Determine the (x, y) coordinate at the center of the cell enclosing the given text.  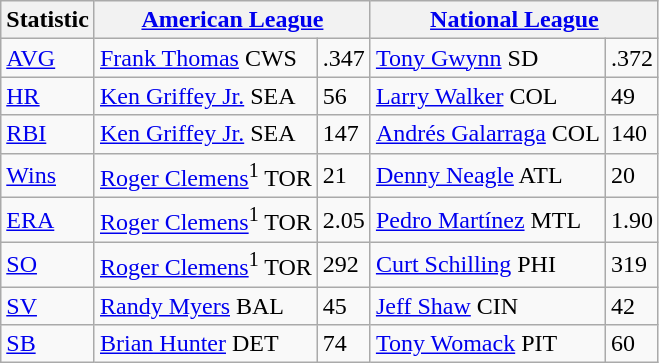
Wins (48, 176)
Denny Neagle ATL (488, 176)
SV (48, 306)
20 (632, 176)
56 (344, 96)
147 (344, 134)
Jeff Shaw CIN (488, 306)
292 (344, 264)
Larry Walker COL (488, 96)
ERA (48, 220)
42 (632, 306)
1.90 (632, 220)
Tony Womack PIT (488, 344)
60 (632, 344)
21 (344, 176)
Tony Gwynn SD (488, 58)
HR (48, 96)
.347 (344, 58)
Frank Thomas CWS (206, 58)
Pedro Martínez MTL (488, 220)
National League (514, 20)
SB (48, 344)
Statistic (48, 20)
Brian Hunter DET (206, 344)
American League (232, 20)
RBI (48, 134)
140 (632, 134)
2.05 (344, 220)
Randy Myers BAL (206, 306)
45 (344, 306)
Curt Schilling PHI (488, 264)
319 (632, 264)
Andrés Galarraga COL (488, 134)
AVG (48, 58)
SO (48, 264)
.372 (632, 58)
49 (632, 96)
74 (344, 344)
